Identify which cell holds the provided text, then report its (x, y) central coordinate. 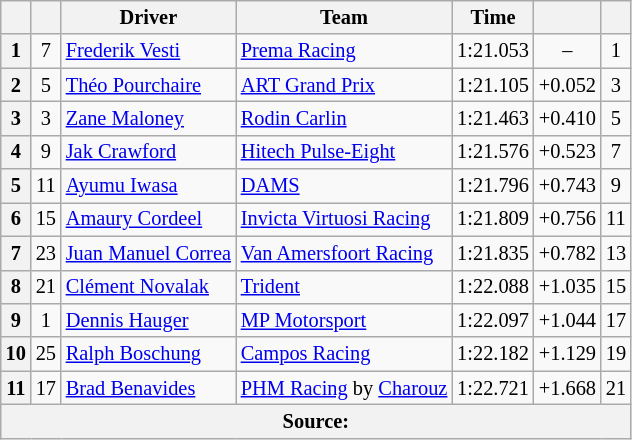
Van Amersfoort Racing (344, 253)
6 (16, 219)
+1.129 (568, 354)
+0.523 (568, 152)
Jak Crawford (148, 152)
Driver (148, 17)
+1.035 (568, 287)
1:21.835 (493, 253)
10 (16, 354)
Team (344, 17)
1:21.809 (493, 219)
+0.743 (568, 186)
Frederik Vesti (148, 51)
+0.052 (568, 85)
Amaury Cordeel (148, 219)
1:21.576 (493, 152)
Ayumu Iwasa (148, 186)
+0.410 (568, 118)
Invicta Virtuosi Racing (344, 219)
+0.756 (568, 219)
Prema Racing (344, 51)
Time (493, 17)
MP Motorsport (344, 320)
Théo Pourchaire (148, 85)
1:21.796 (493, 186)
2 (16, 85)
19 (616, 354)
– (568, 51)
Campos Racing (344, 354)
23 (46, 253)
Rodin Carlin (344, 118)
+1.044 (568, 320)
DAMS (344, 186)
Dennis Hauger (148, 320)
8 (16, 287)
Clément Novalak (148, 287)
PHM Racing by Charouz (344, 388)
ART Grand Prix (344, 85)
Source: (316, 421)
Trident (344, 287)
1:22.182 (493, 354)
4 (16, 152)
1:22.721 (493, 388)
1:21.105 (493, 85)
13 (616, 253)
25 (46, 354)
Juan Manuel Correa (148, 253)
1:21.053 (493, 51)
1:22.097 (493, 320)
Hitech Pulse-Eight (344, 152)
1:21.463 (493, 118)
+1.668 (568, 388)
1:22.088 (493, 287)
Brad Benavides (148, 388)
+0.782 (568, 253)
Ralph Boschung (148, 354)
Zane Maloney (148, 118)
